Search for the cell housing the specified text and yield its [X, Y] center coordinate. 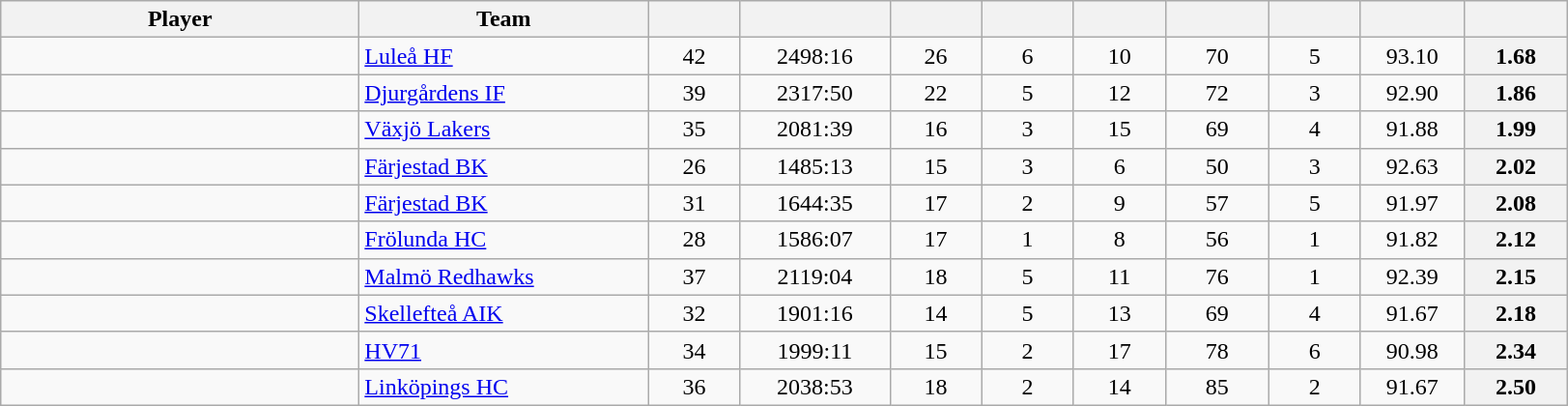
2081:39 [815, 130]
85 [1217, 387]
2.18 [1515, 313]
11 [1119, 276]
22 [935, 93]
1999:11 [815, 350]
1.68 [1515, 56]
Malmö Redhawks [504, 276]
76 [1217, 276]
Djurgårdens IF [504, 93]
Linköpings HC [504, 387]
Frölunda HC [504, 240]
16 [935, 130]
91.82 [1412, 240]
2.12 [1515, 240]
2.02 [1515, 166]
56 [1217, 240]
28 [694, 240]
50 [1217, 166]
2038:53 [815, 387]
Player [180, 19]
57 [1217, 203]
2317:50 [815, 93]
39 [694, 93]
36 [694, 387]
2498:16 [815, 56]
1586:07 [815, 240]
92.39 [1412, 276]
1.86 [1515, 93]
31 [694, 203]
91.97 [1412, 203]
Skellefteå AIK [504, 313]
8 [1119, 240]
37 [694, 276]
Växjö Lakers [504, 130]
HV71 [504, 350]
13 [1119, 313]
2.15 [1515, 276]
1901:16 [815, 313]
91.88 [1412, 130]
2.50 [1515, 387]
2119:04 [815, 276]
2.34 [1515, 350]
Luleå HF [504, 56]
10 [1119, 56]
1485:13 [815, 166]
12 [1119, 93]
1.99 [1515, 130]
32 [694, 313]
78 [1217, 350]
42 [694, 56]
2.08 [1515, 203]
93.10 [1412, 56]
90.98 [1412, 350]
92.63 [1412, 166]
1644:35 [815, 203]
35 [694, 130]
72 [1217, 93]
Team [504, 19]
34 [694, 350]
92.90 [1412, 93]
70 [1217, 56]
9 [1119, 203]
